For the text-containing cell, return its midpoint in (x, y) coordinate format. 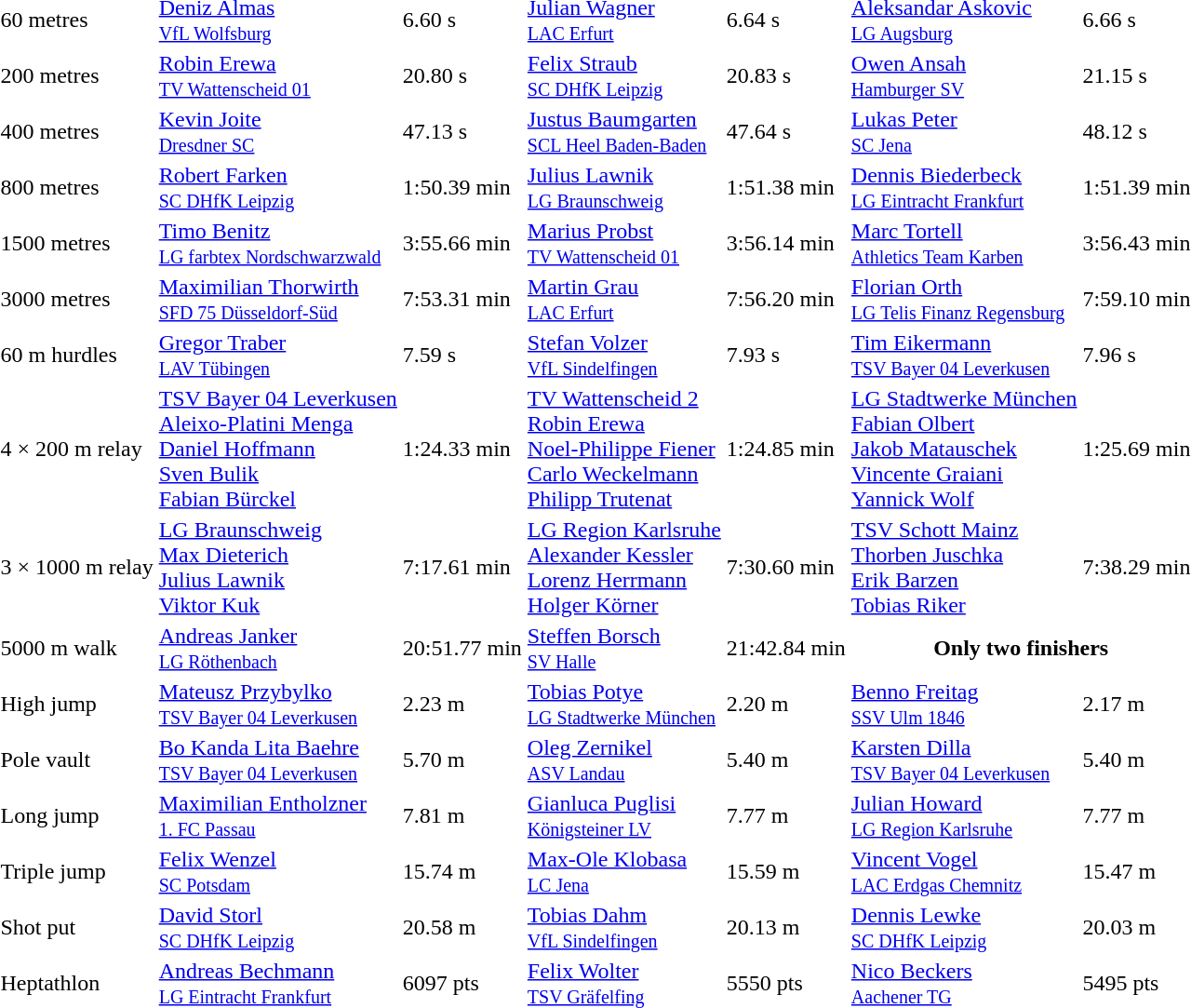
7:53.31 min (462, 300)
2.23 m (462, 704)
LG Stadtwerke MünchenFabian OlbertJakob MatauschekVincente GraianiYannick Wolf (964, 449)
Tobias DahmVfL Sindelfingen (623, 927)
Andreas JankerLG Röthenbach (277, 648)
1:24.85 min (785, 449)
Owen AnsahHamburger SV (964, 76)
7:17.61 min (462, 568)
Gregor TraberLAV Tübingen (277, 356)
7.77 m (785, 815)
Felix StraubSC DHfK Leipzig (623, 76)
Julian HowardLG Region Karlsruhe (964, 815)
5.70 m (462, 759)
Vincent VogelLAC Erdgas Chemnitz (964, 871)
20.58 m (462, 927)
7.93 s (785, 356)
7.81 m (462, 815)
Steffen BorschSV Halle (623, 648)
Marc TortellAthletics Team Karben (964, 244)
TV Wattenscheid 2Robin ErewaNoel-Philippe FienerCarlo WeckelmannPhilipp Trutenat (623, 449)
Max-Ole KlobasaLC Jena (623, 871)
Kevin JoiteDresdner SC (277, 132)
Maximilian ThorwirthSFD 75 Düsseldorf-Süd (277, 300)
Stefan VolzerVfL Sindelfingen (623, 356)
21:42.84 min (785, 648)
1:50.39 min (462, 188)
20.13 m (785, 927)
Mateusz PrzybylkoTSV Bayer 04 Leverkusen (277, 704)
20:51.77 min (462, 648)
1:24.33 min (462, 449)
Robin ErewaTV Wattenscheid 01 (277, 76)
LG Region KarlsruheAlexander KesslerLorenz HerrmannHolger Körner (623, 568)
3:55.66 min (462, 244)
5.40 m (785, 759)
Julius LawnikLG Braunschweig (623, 188)
Felix WenzelSC Potsdam (277, 871)
Dennis BiederbeckLG Eintracht Frankfurt (964, 188)
1:51.38 min (785, 188)
15.74 m (462, 871)
Lukas PeterSC Jena (964, 132)
3:56.14 min (785, 244)
Maximilian Entholzner1. FC Passau (277, 815)
15.59 m (785, 871)
Martin GrauLAC Erfurt (623, 300)
Tobias PotyeLG Stadtwerke München (623, 704)
20.80 s (462, 76)
Karsten DillaTSV Bayer 04 Leverkusen (964, 759)
Robert FarkenSC DHfK Leipzig (277, 188)
47.64 s (785, 132)
Marius ProbstTV Wattenscheid 01 (623, 244)
Florian OrthLG Telis Finanz Regensburg (964, 300)
2.20 m (785, 704)
David StorlSC DHfK Leipzig (277, 927)
Bo Kanda Lita BaehreTSV Bayer 04 Leverkusen (277, 759)
LG BraunschweigMax DieterichJulius LawnikViktor Kuk (277, 568)
TSV Bayer 04 LeverkusenAleixo-Platini MengaDaniel HoffmannSven BulikFabian Bürckel (277, 449)
Tim EikermannTSV Bayer 04 Leverkusen (964, 356)
47.13 s (462, 132)
TSV Schott MainzThorben JuschkaErik BarzenTobias Riker (964, 568)
Oleg ZernikelASV Landau (623, 759)
7:30.60 min (785, 568)
Benno FreitagSSV Ulm 1846 (964, 704)
Timo BenitzLG farbtex Nordschwarzwald (277, 244)
Dennis LewkeSC DHfK Leipzig (964, 927)
Gianluca PuglisiKönigsteiner LV (623, 815)
7:56.20 min (785, 300)
7.59 s (462, 356)
Justus BaumgartenSCL Heel Baden-Baden (623, 132)
20.83 s (785, 76)
